Return the [x, y] coordinate for the center point of the cell that contains the specified text.  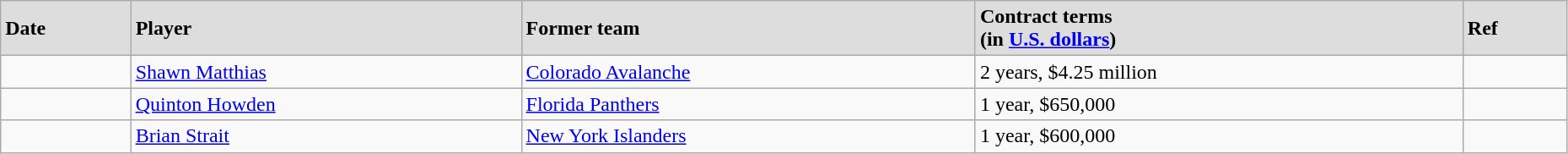
Former team [748, 29]
New York Islanders [748, 136]
Contract terms(in U.S. dollars) [1219, 29]
Colorado Avalanche [748, 72]
Quinton Howden [326, 104]
Player [326, 29]
1 year, $600,000 [1219, 136]
Date [66, 29]
Brian Strait [326, 136]
Shawn Matthias [326, 72]
2 years, $4.25 million [1219, 72]
Florida Panthers [748, 104]
Ref [1515, 29]
1 year, $650,000 [1219, 104]
